Scan for the cell matching the given text and deliver its [x, y] coordinate at center. 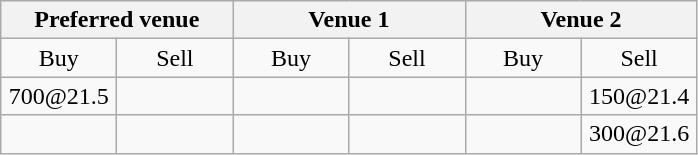
Venue 2 [581, 20]
Preferred venue [117, 20]
Venue 1 [349, 20]
150@21.4 [639, 96]
300@21.6 [639, 134]
700@21.5 [59, 96]
